Return (X, Y) of the center of cell containing provided text 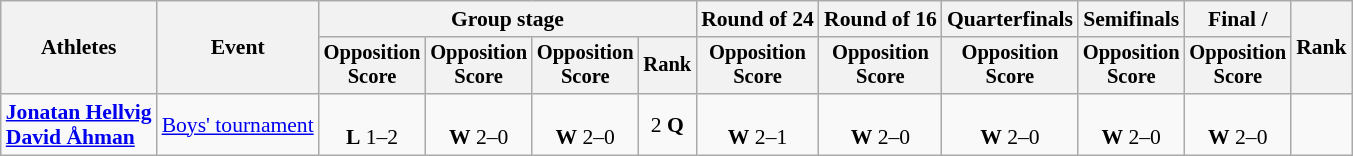
Group stage (508, 19)
L 1–2 (372, 124)
Jonatan HellvigDavid Åhman (79, 124)
2 Q (668, 124)
W 2–1 (758, 124)
Round of 16 (880, 19)
Semifinals (1132, 19)
Athletes (79, 48)
Event (238, 48)
Quarterfinals (1010, 19)
Boys' tournament (238, 124)
Round of 24 (758, 19)
Final / (1238, 19)
